Provide the [x, y] coordinate of the cell's center where the given text is located.  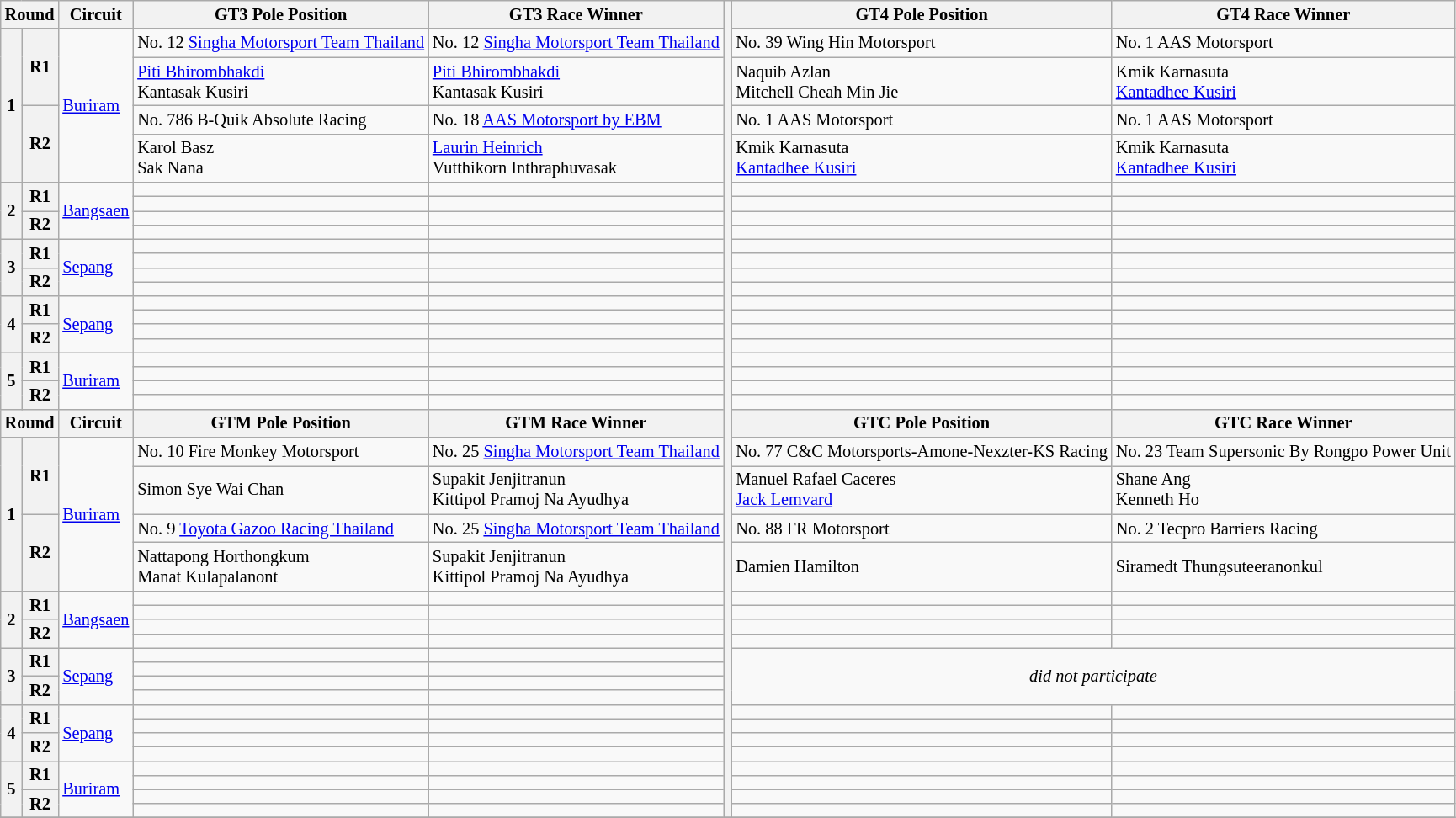
No. 18 AAS Motorsport by EBM [576, 120]
Laurin Heinrich Vutthikorn Inthraphuvasak [576, 158]
No. 10 Fire Monkey Motorsport [281, 452]
GTM Pole Position [281, 423]
No. 23 Team Supersonic By Rongpo Power Unit [1283, 452]
GT4 Race Winner [1283, 14]
No. 77 C&C Motorsports-Amone-Nexzter-KS Racing [922, 452]
Karol Basz Sak Nana [281, 158]
Siramedt Thungsuteeranonkul [1283, 566]
GTC Pole Position [922, 423]
Shane Ang Kenneth Ho [1283, 490]
No. 786 B-Quik Absolute Racing [281, 120]
GT4 Pole Position [922, 14]
No. 9 Toyota Gazoo Racing Thailand [281, 529]
No. 88 FR Motorsport [922, 529]
GT3 Pole Position [281, 14]
GT3 Race Winner [576, 14]
GTM Race Winner [576, 423]
No. 2 Tecpro Barriers Racing [1283, 529]
Nattapong Horthongkum Manat Kulapalanont [281, 566]
Naquib Azlan Mitchell Cheah Min Jie [922, 82]
Manuel Rafael Caceres Jack Lemvard [922, 490]
No. 39 Wing Hin Motorsport [922, 43]
GTC Race Winner [1283, 423]
Damien Hamilton [922, 566]
did not participate [1092, 675]
Simon Sye Wai Chan [281, 490]
